Find where the given text appears and provide that cell's center as [x, y] coordinate. 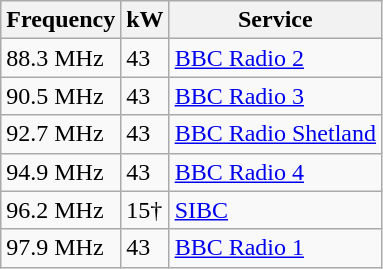
BBC Radio 2 [275, 58]
90.5 MHz [61, 96]
88.3 MHz [61, 58]
15† [145, 210]
94.9 MHz [61, 172]
97.9 MHz [61, 248]
BBC Radio 1 [275, 248]
92.7 MHz [61, 134]
Service [275, 20]
96.2 MHz [61, 210]
BBC Radio 4 [275, 172]
BBC Radio Shetland [275, 134]
SIBC [275, 210]
BBC Radio 3 [275, 96]
kW [145, 20]
Frequency [61, 20]
